Identify which cell holds the provided text, then report its [X, Y] central coordinate. 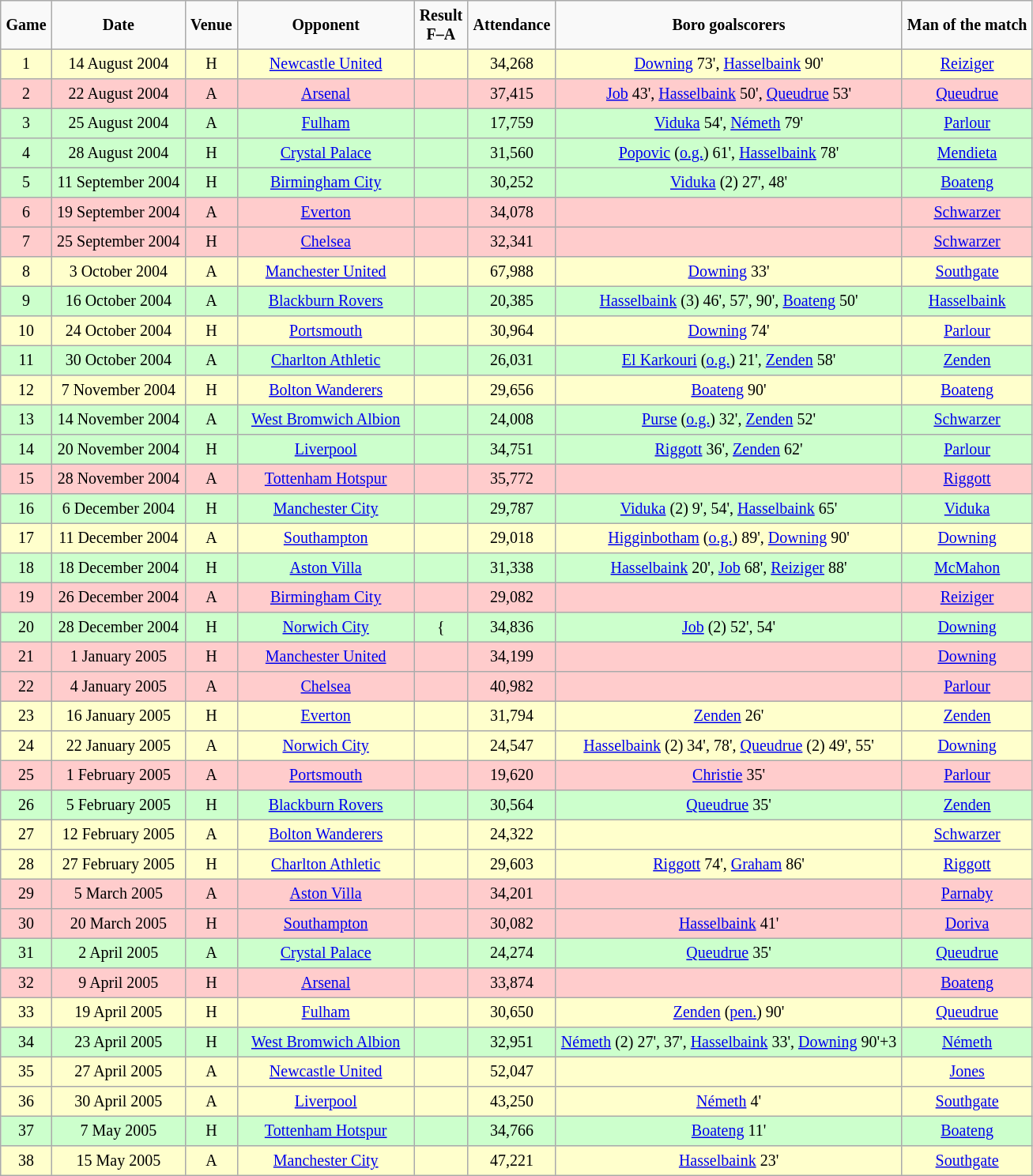
Hasselbaink [967, 302]
Game [27, 25]
8 [27, 272]
20 [27, 628]
35 [27, 1072]
16 [27, 509]
29,603 [512, 865]
16 January 2005 [119, 717]
29,656 [512, 390]
30,564 [512, 805]
Riggott 74', Graham 86' [729, 865]
37,415 [512, 94]
19 [27, 598]
5 March 2005 [119, 895]
Doriva [967, 924]
Man of the match [967, 25]
30 [27, 924]
27 February 2005 [119, 865]
34,078 [512, 213]
34,268 [512, 65]
24,322 [512, 835]
40,982 [512, 687]
10 [27, 331]
22 [27, 687]
18 [27, 568]
31,794 [512, 717]
Date [119, 25]
35,772 [512, 480]
Downing 73', Hasselbaink 90' [729, 65]
26,031 [512, 361]
23 April 2005 [119, 1042]
Job (2) 52', 54' [729, 628]
23 [27, 717]
9 [27, 302]
7 [27, 243]
Venue [211, 25]
34,836 [512, 628]
14 August 2004 [119, 65]
12 February 2005 [119, 835]
19 September 2004 [119, 213]
Riggott 36', Zenden 62' [729, 450]
22 January 2005 [119, 746]
34,766 [512, 1132]
12 [27, 390]
25 [27, 776]
17 [27, 539]
4 [27, 153]
30,650 [512, 1013]
30,252 [512, 183]
9 April 2005 [119, 983]
28 November 2004 [119, 480]
5 February 2005 [119, 805]
Hasselbaink (3) 46', 57', 90', Boateng 50' [729, 302]
20,385 [512, 302]
Viduka (2) 9', 54', Hasselbaink 65' [729, 509]
30,082 [512, 924]
7 May 2005 [119, 1132]
1 February 2005 [119, 776]
Németh 4' [729, 1102]
19 April 2005 [119, 1013]
Christie 35' [729, 776]
5 [27, 183]
18 December 2004 [119, 568]
3 October 2004 [119, 272]
Purse (o.g.) 32', Zenden 52' [729, 420]
34,751 [512, 450]
Jones [967, 1072]
Higginbotham (o.g.) 89', Downing 90' [729, 539]
21 [27, 658]
Németh (2) 27', 37', Hasselbaink 33', Downing 90'+3 [729, 1042]
15 May 2005 [119, 1161]
30,964 [512, 331]
McMahon [967, 568]
11 December 2004 [119, 539]
Mendieta [967, 153]
38 [27, 1161]
25 August 2004 [119, 124]
Boateng 90' [729, 390]
19,620 [512, 776]
26 December 2004 [119, 598]
6 December 2004 [119, 509]
30 October 2004 [119, 361]
Boro goalscorers [729, 25]
20 November 2004 [119, 450]
14 November 2004 [119, 420]
29 [27, 895]
29,787 [512, 509]
20 March 2005 [119, 924]
30 April 2005 [119, 1102]
Viduka (2) 27', 48' [729, 183]
31,560 [512, 153]
37 [27, 1132]
52,047 [512, 1072]
33,874 [512, 983]
43,250 [512, 1102]
17,759 [512, 124]
31 [27, 954]
Hasselbaink 41' [729, 924]
Job 43', Hasselbaink 50', Queudrue 53' [729, 94]
33 [27, 1013]
Downing 74' [729, 331]
4 January 2005 [119, 687]
6 [27, 213]
Hasselbaink 20', Job 68', Reiziger 88' [729, 568]
El Karkouri (o.g.) 21', Zenden 58' [729, 361]
22 August 2004 [119, 94]
24 October 2004 [119, 331]
32 [27, 983]
ResultF–A [441, 25]
Viduka 54', Németh 79' [729, 124]
Viduka [967, 509]
Németh [967, 1042]
Attendance [512, 25]
27 [27, 835]
Boateng 11' [729, 1132]
7 November 2004 [119, 390]
24 [27, 746]
67,988 [512, 272]
36 [27, 1102]
29,018 [512, 539]
13 [27, 420]
34,201 [512, 895]
27 April 2005 [119, 1072]
29,082 [512, 598]
Zenden (pen.) 90' [729, 1013]
24,547 [512, 746]
34 [27, 1042]
26 [27, 805]
28 [27, 865]
3 [27, 124]
28 August 2004 [119, 153]
14 [27, 450]
34,199 [512, 658]
11 [27, 361]
Popovic (o.g.) 61', Hasselbaink 78' [729, 153]
16 October 2004 [119, 302]
11 September 2004 [119, 183]
24,008 [512, 420]
28 December 2004 [119, 628]
25 September 2004 [119, 243]
47,221 [512, 1161]
32,341 [512, 243]
Opponent [326, 25]
Hasselbaink 23' [729, 1161]
{ [441, 628]
2 April 2005 [119, 954]
1 January 2005 [119, 658]
32,951 [512, 1042]
Parnaby [967, 895]
1 [27, 65]
15 [27, 480]
Hasselbaink (2) 34', 78', Queudrue (2) 49', 55' [729, 746]
31,338 [512, 568]
24,274 [512, 954]
Zenden 26' [729, 717]
Downing 33' [729, 272]
2 [27, 94]
